Output the [X, Y] coordinate of the center of the cell containing the given text.  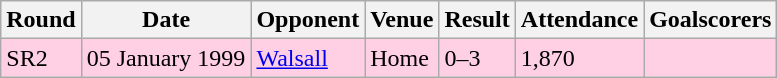
0–3 [477, 58]
05 January 1999 [166, 58]
Result [477, 20]
1,870 [579, 58]
Attendance [579, 20]
Round [41, 20]
Venue [402, 20]
SR2 [41, 58]
Opponent [308, 20]
Walsall [308, 58]
Date [166, 20]
Goalscorers [710, 20]
Home [402, 58]
